Determine the [X, Y] coordinate at the center of the cell enclosing the given text.  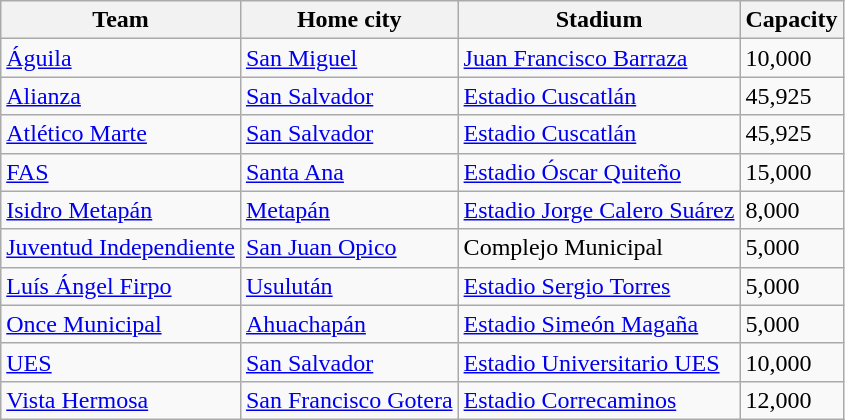
UES [121, 362]
Estadio Universitario UES [599, 362]
Águila [121, 58]
Home city [349, 20]
Estadio Sergio Torres [599, 286]
Usulután [349, 286]
Stadium [599, 20]
San Juan Opico [349, 248]
Estadio Simeón Magaña [599, 324]
Juventud Independiente [121, 248]
FAS [121, 172]
Estadio Óscar Quiteño [599, 172]
San Francisco Gotera [349, 400]
San Miguel [349, 58]
Once Municipal [121, 324]
Complejo Municipal [599, 248]
Alianza [121, 96]
15,000 [792, 172]
Ahuachapán [349, 324]
Isidro Metapán [121, 210]
8,000 [792, 210]
Luís Ángel Firpo [121, 286]
Atlético Marte [121, 134]
Vista Hermosa [121, 400]
Santa Ana [349, 172]
Team [121, 20]
Estadio Correcaminos [599, 400]
Capacity [792, 20]
Estadio Jorge Calero Suárez [599, 210]
Juan Francisco Barraza [599, 58]
12,000 [792, 400]
Metapán [349, 210]
